Detect which cell encompasses the target text, then output its [X, Y] center coordinate. 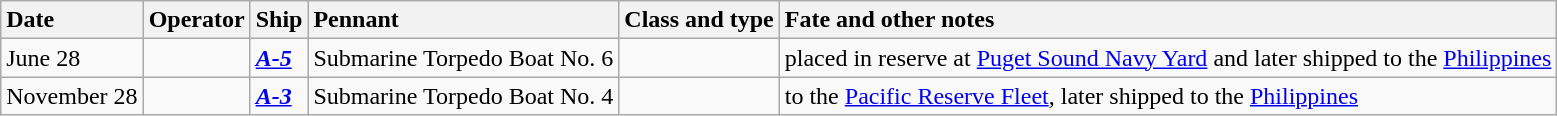
to the Pacific Reserve Fleet, later shipped to the Philippines [1168, 96]
Submarine Torpedo Boat No. 4 [464, 96]
June 28 [72, 58]
Class and type [699, 20]
Operator [196, 20]
placed in reserve at Puget Sound Navy Yard and later shipped to the Philippines [1168, 58]
Date [72, 20]
Pennant [464, 20]
Ship [279, 20]
November 28 [72, 96]
A-3 [279, 96]
Submarine Torpedo Boat No. 6 [464, 58]
A-5 [279, 58]
Fate and other notes [1168, 20]
